Return [x, y] of the center of cell containing provided text 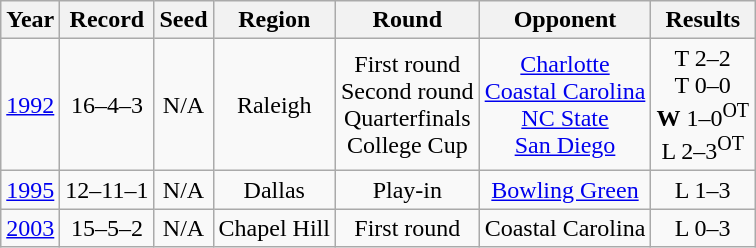
Bowling Green [565, 190]
Results [703, 20]
12–11–1 [107, 190]
Raleigh [274, 105]
1995 [30, 190]
16–4–3 [107, 105]
Record [107, 20]
Round [407, 20]
Play-in [407, 190]
1992 [30, 105]
T 2–2 T 0–0 W 1–0OT L 2–3OT [703, 105]
Year [30, 20]
Charlotte Coastal Carolina NC State San Diego [565, 105]
Opponent [565, 20]
Dallas [274, 190]
L 0–3 [703, 228]
First round Second round Quarterfinals College Cup [407, 105]
L 1–3 [703, 190]
Coastal Carolina [565, 228]
15–5–2 [107, 228]
2003 [30, 228]
First round [407, 228]
Chapel Hill [274, 228]
Seed [184, 20]
Region [274, 20]
